Detect which cell encompasses the target text, then output its [x, y] center coordinate. 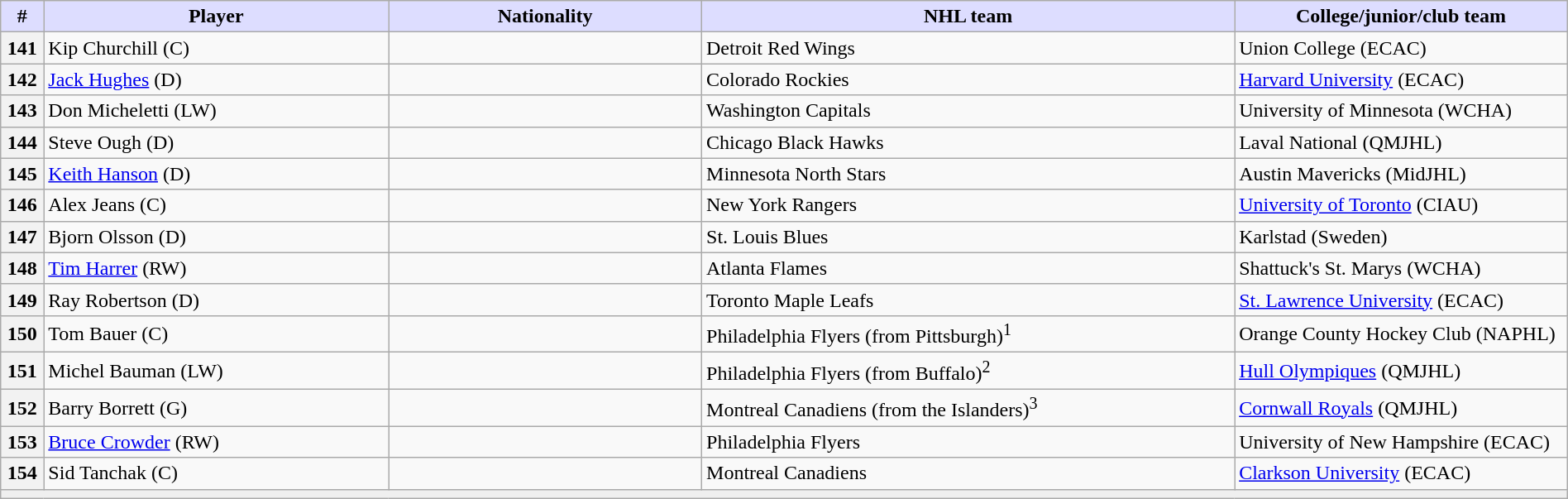
152 [22, 407]
149 [22, 300]
Atlanta Flames [968, 268]
Laval National (QMJHL) [1401, 142]
Orange County Hockey Club (NAPHL) [1401, 334]
Philadelphia Flyers (from Pittsburgh)1 [968, 334]
University of New Hampshire (ECAC) [1401, 442]
145 [22, 174]
142 [22, 79]
St. Louis Blues [968, 237]
Player [217, 17]
Sid Tanchak (C) [217, 473]
148 [22, 268]
Steve Ough (D) [217, 142]
Ray Robertson (D) [217, 300]
Detroit Red Wings [968, 48]
# [22, 17]
University of Toronto (CIAU) [1401, 205]
New York Rangers [968, 205]
Bruce Crowder (RW) [217, 442]
Minnesota North Stars [968, 174]
Philadelphia Flyers [968, 442]
Washington Capitals [968, 111]
Clarkson University (ECAC) [1401, 473]
Barry Borrett (G) [217, 407]
Bjorn Olsson (D) [217, 237]
Hull Olympiques (QMJHL) [1401, 371]
150 [22, 334]
NHL team [968, 17]
143 [22, 111]
Kip Churchill (C) [217, 48]
Nationality [546, 17]
Alex Jeans (C) [217, 205]
Colorado Rockies [968, 79]
Union College (ECAC) [1401, 48]
141 [22, 48]
Chicago Black Hawks [968, 142]
Harvard University (ECAC) [1401, 79]
Jack Hughes (D) [217, 79]
Shattuck's St. Marys (WCHA) [1401, 268]
144 [22, 142]
Tim Harrer (RW) [217, 268]
Don Micheletti (LW) [217, 111]
Tom Bauer (C) [217, 334]
Montreal Canadiens (from the Islanders)3 [968, 407]
Michel Bauman (LW) [217, 371]
Philadelphia Flyers (from Buffalo)2 [968, 371]
147 [22, 237]
Keith Hanson (D) [217, 174]
Montreal Canadiens [968, 473]
146 [22, 205]
St. Lawrence University (ECAC) [1401, 300]
College/junior/club team [1401, 17]
153 [22, 442]
Karlstad (Sweden) [1401, 237]
Toronto Maple Leafs [968, 300]
Austin Mavericks (MidJHL) [1401, 174]
151 [22, 371]
154 [22, 473]
Cornwall Royals (QMJHL) [1401, 407]
University of Minnesota (WCHA) [1401, 111]
